Scan for the cell matching the given text and deliver its (x, y) coordinate at center. 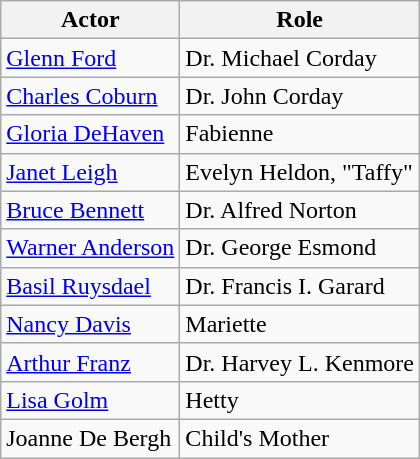
Dr. Francis I. Garard (300, 286)
Nancy Davis (90, 324)
Gloria DeHaven (90, 134)
Actor (90, 20)
Charles Coburn (90, 96)
Joanne De Bergh (90, 438)
Janet Leigh (90, 172)
Dr. John Corday (300, 96)
Evelyn Heldon, "Taffy" (300, 172)
Dr. George Esmond (300, 248)
Lisa Golm (90, 400)
Arthur Franz (90, 362)
Mariette (300, 324)
Dr. Michael Corday (300, 58)
Warner Anderson (90, 248)
Hetty (300, 400)
Dr. Harvey L. Kenmore (300, 362)
Bruce Bennett (90, 210)
Dr. Alfred Norton (300, 210)
Fabienne (300, 134)
Child's Mother (300, 438)
Basil Ruysdael (90, 286)
Role (300, 20)
Glenn Ford (90, 58)
